Scan for the cell matching the given text and deliver its [X, Y] coordinate at center. 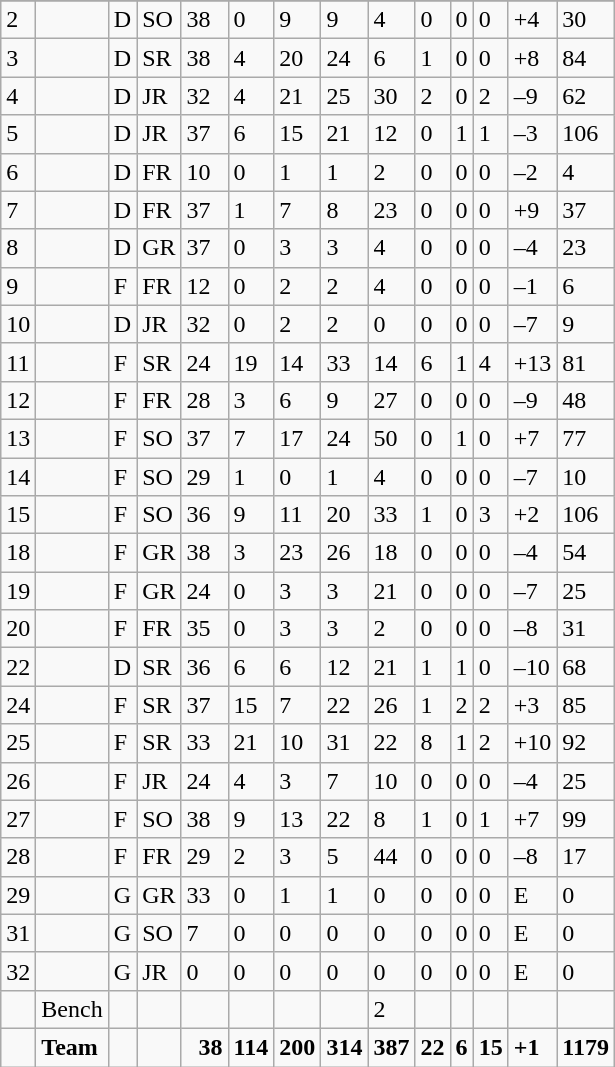
62 [586, 96]
314 [344, 1047]
+1 [532, 1047]
35 [204, 629]
84 [586, 58]
+2 [532, 515]
–1 [532, 286]
Bench [72, 1009]
+13 [532, 362]
68 [586, 667]
54 [586, 553]
50 [392, 438]
–3 [532, 134]
–10 [532, 667]
+4 [532, 20]
92 [586, 743]
200 [298, 1047]
+3 [532, 705]
44 [392, 857]
+10 [532, 743]
1179 [586, 1047]
81 [586, 362]
114 [251, 1047]
85 [586, 705]
387 [392, 1047]
48 [586, 400]
+9 [532, 210]
99 [586, 819]
–2 [532, 172]
77 [586, 438]
+8 [532, 58]
Team [72, 1047]
